Extract the (x, y) coordinate from the center of the cell holding the provided text.  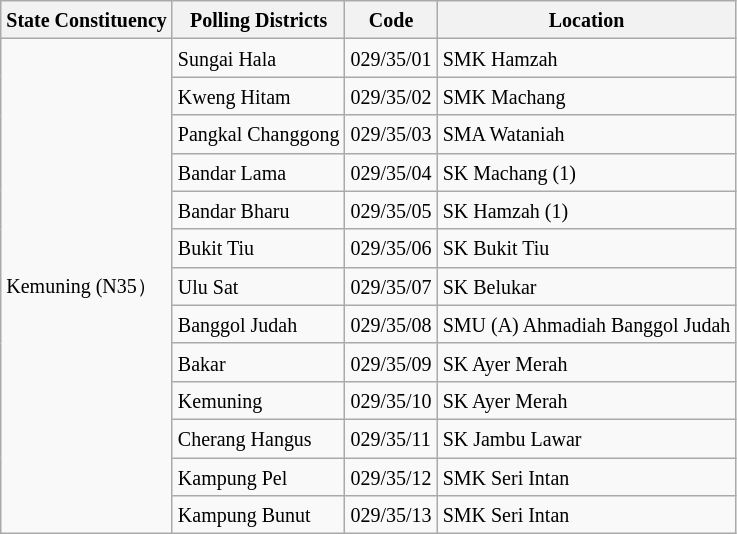
SMK Machang (586, 96)
SK Jambu Lawar (586, 438)
Kampung Pel (258, 477)
029/35/05 (391, 210)
029/35/02 (391, 96)
Kampung Bunut (258, 515)
Kemuning (N35） (87, 286)
SK Belukar (586, 286)
029/35/10 (391, 400)
Bandar Lama (258, 172)
Code (391, 20)
Bandar Bharu (258, 210)
State Constituency (87, 20)
Sungai Hala (258, 58)
029/35/06 (391, 248)
029/35/13 (391, 515)
Polling Districts (258, 20)
029/35/09 (391, 362)
SMK Hamzah (586, 58)
Ulu Sat (258, 286)
029/35/07 (391, 286)
029/35/04 (391, 172)
029/35/08 (391, 324)
029/35/03 (391, 134)
029/35/01 (391, 58)
Bukit Tiu (258, 248)
SK Machang (1) (586, 172)
Kemuning (258, 400)
Pangkal Changgong (258, 134)
SK Hamzah (1) (586, 210)
Banggol Judah (258, 324)
029/35/11 (391, 438)
SMU (A) Ahmadiah Banggol Judah (586, 324)
Cherang Hangus (258, 438)
Kweng Hitam (258, 96)
Bakar (258, 362)
029/35/12 (391, 477)
SMA Wataniah (586, 134)
SK Bukit Tiu (586, 248)
Location (586, 20)
